Extract the [x, y] coordinate from the center of the cell holding the provided text.  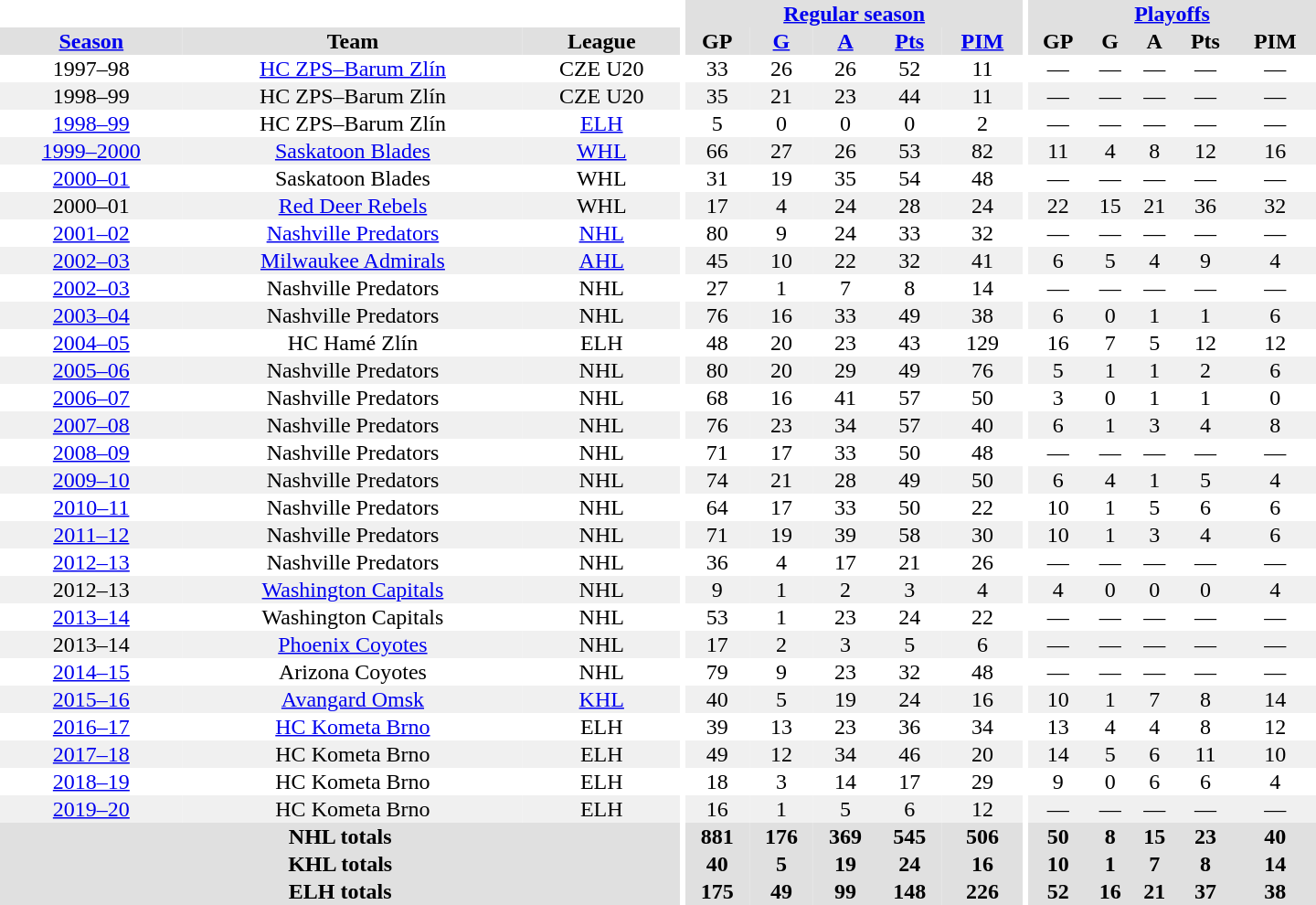
31 [717, 178]
79 [717, 672]
129 [982, 343]
League [601, 41]
18 [717, 782]
74 [717, 480]
2007–08 [91, 425]
43 [909, 343]
2009–10 [91, 480]
2001–02 [91, 233]
99 [845, 891]
1997–98 [91, 69]
82 [982, 151]
37 [1205, 891]
AHL [601, 261]
30 [982, 535]
Milwaukee Admirals [353, 261]
506 [982, 836]
176 [781, 836]
226 [982, 891]
NHL totals [340, 836]
Arizona Coyotes [353, 672]
Playoffs [1172, 14]
45 [717, 261]
Red Deer Rebels [353, 206]
2004–05 [91, 343]
Phoenix Coyotes [353, 644]
Regular season [854, 14]
369 [845, 836]
Avangard Omsk [353, 699]
2008–09 [91, 452]
ELH totals [340, 891]
58 [909, 535]
64 [717, 507]
2011–12 [91, 535]
66 [717, 151]
2005–06 [91, 370]
2018–19 [91, 782]
2010–11 [91, 507]
175 [717, 891]
2019–20 [91, 809]
2015–16 [91, 699]
KHL [601, 699]
68 [717, 398]
545 [909, 836]
2014–15 [91, 672]
54 [909, 178]
Team [353, 41]
HC Hamé Zlín [353, 343]
46 [909, 754]
2017–18 [91, 754]
Season [91, 41]
44 [909, 96]
148 [909, 891]
2003–04 [91, 315]
KHL totals [340, 864]
881 [717, 836]
2016–17 [91, 727]
1999–2000 [91, 151]
2006–07 [91, 398]
